Pinpoint the cell where the given text exists, returning its [x, y] midpoint coordinate. 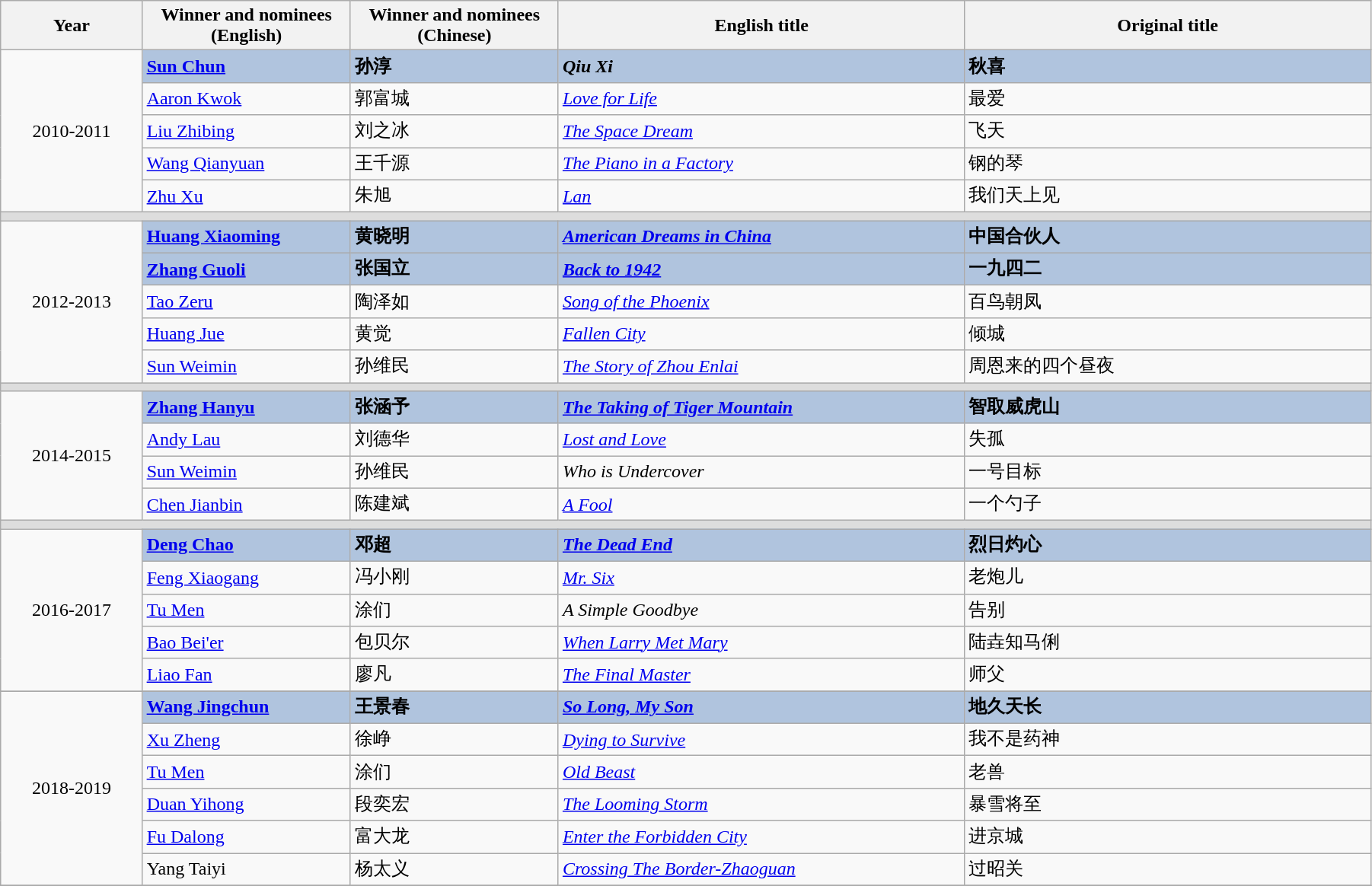
Mr. Six [761, 577]
When Larry Met Mary [761, 642]
张国立 [454, 269]
王千源 [454, 164]
Winner and nominees(Chinese) [454, 26]
廖凡 [454, 674]
The Piano in a Factory [761, 164]
段奕宏 [454, 804]
一九四二 [1168, 269]
Fu Dalong [247, 837]
A Simple Goodbye [761, 610]
Zhang Hanyu [247, 408]
Qiu Xi [761, 67]
Xu Zheng [247, 740]
倾城 [1168, 333]
中国合伙人 [1168, 237]
Liu Zhibing [247, 131]
老兽 [1168, 772]
American Dreams in China [761, 237]
我们天上见 [1168, 196]
秋喜 [1168, 67]
Enter the Forbidden City [761, 837]
一号目标 [1168, 472]
Sun Chun [247, 67]
钢的琴 [1168, 164]
Aaron Kwok [247, 99]
Duan Yihong [247, 804]
The Taking of Tiger Mountain [761, 408]
我不是药神 [1168, 740]
百鸟朝凤 [1168, 301]
The Looming Storm [761, 804]
张涵予 [454, 408]
Deng Chao [247, 545]
告别 [1168, 610]
Yang Taiyi [247, 869]
Tao Zeru [247, 301]
The Dead End [761, 545]
2016-2017 [72, 610]
Lan [761, 196]
周恩来的四个昼夜 [1168, 367]
Fallen City [761, 333]
Lost and Love [761, 440]
Crossing The Border-Zhaoguan [761, 869]
Feng Xiaogang [247, 577]
郭富城 [454, 99]
地久天长 [1168, 708]
暴雪将至 [1168, 804]
包贝尔 [454, 642]
Year [72, 26]
邓超 [454, 545]
智取威虎山 [1168, 408]
Liao Fan [247, 674]
师父 [1168, 674]
2010-2011 [72, 131]
2012-2013 [72, 301]
Song of the Phoenix [761, 301]
孙淳 [454, 67]
陈建斌 [454, 504]
Bao Bei'er [247, 642]
王景春 [454, 708]
杨太义 [454, 869]
Wang Qianyuan [247, 164]
过昭关 [1168, 869]
A Fool [761, 504]
最爱 [1168, 99]
朱旭 [454, 196]
Old Beast [761, 772]
陆垚知马俐 [1168, 642]
Love for Life [761, 99]
徐峥 [454, 740]
Wang Jingchun [247, 708]
一个勺子 [1168, 504]
老炮儿 [1168, 577]
2014-2015 [72, 456]
进京城 [1168, 837]
Original title [1168, 26]
The Story of Zhou Enlai [761, 367]
Who is Undercover [761, 472]
So Long, My Son [761, 708]
The Final Master [761, 674]
失孤 [1168, 440]
Andy Lau [247, 440]
Huang Xiaoming [247, 237]
Back to 1942 [761, 269]
冯小刚 [454, 577]
Huang Jue [247, 333]
刘之冰 [454, 131]
烈日灼心 [1168, 545]
The Space Dream [761, 131]
Zhu Xu [247, 196]
English title [761, 26]
飞天 [1168, 131]
Winner and nominees(English) [247, 26]
2018-2019 [72, 789]
Chen Jianbin [247, 504]
Dying to Survive [761, 740]
黄觉 [454, 333]
Zhang Guoli [247, 269]
富大龙 [454, 837]
陶泽如 [454, 301]
黄晓明 [454, 237]
刘德华 [454, 440]
